Determine the [x, y] coordinate at the center of the cell enclosing the given text.  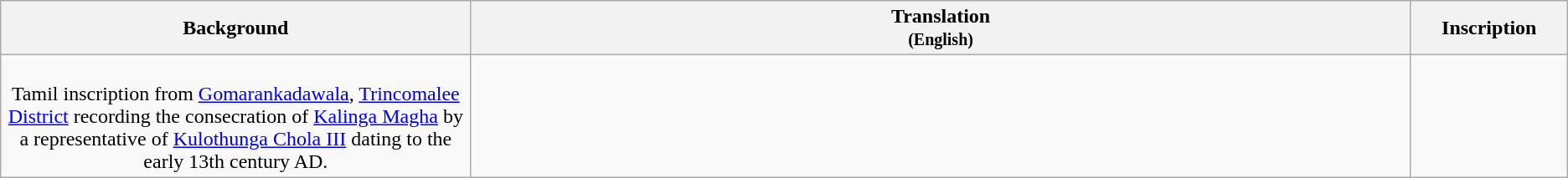
Translation(English) [941, 28]
Background [236, 28]
Inscription [1489, 28]
